Extract the (x, y) coordinate from the center of the cell holding the provided text.  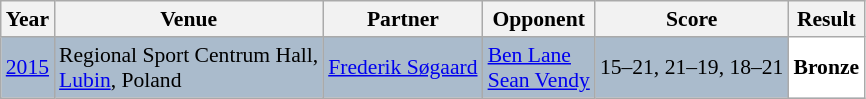
Score (692, 19)
Regional Sport Centrum Hall,Lubin, Poland (188, 68)
Opponent (539, 19)
Frederik Søgaard (402, 68)
15–21, 21–19, 18–21 (692, 68)
Bronze (826, 68)
Ben Lane Sean Vendy (539, 68)
Result (826, 19)
Year (28, 19)
Partner (402, 19)
2015 (28, 68)
Venue (188, 19)
